Return the [X, Y] coordinate for the center point of the cell that contains the specified text.  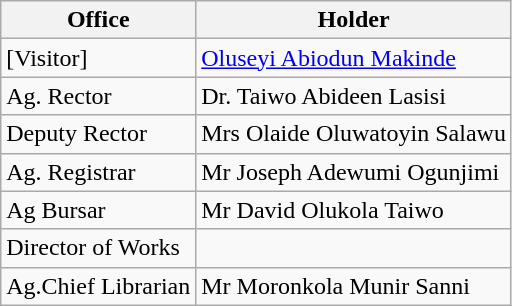
Ag. Registrar [98, 172]
Mr Moronkola Munir Sanni [354, 286]
Ag. Rector [98, 96]
Office [98, 20]
Mr Joseph Adewumi Ogunjimi [354, 172]
Holder [354, 20]
Oluseyi Abiodun Makinde [354, 58]
Director of Works [98, 248]
Dr. Taiwo Abideen Lasisi [354, 96]
Deputy Rector [98, 134]
Mrs Olaide Oluwatoyin Salawu [354, 134]
Ag Bursar [98, 210]
Ag.Chief Librarian [98, 286]
[Visitor] [98, 58]
Mr David Olukola Taiwo [354, 210]
